Extract the (x, y) coordinate from the center of the cell holding the provided text.  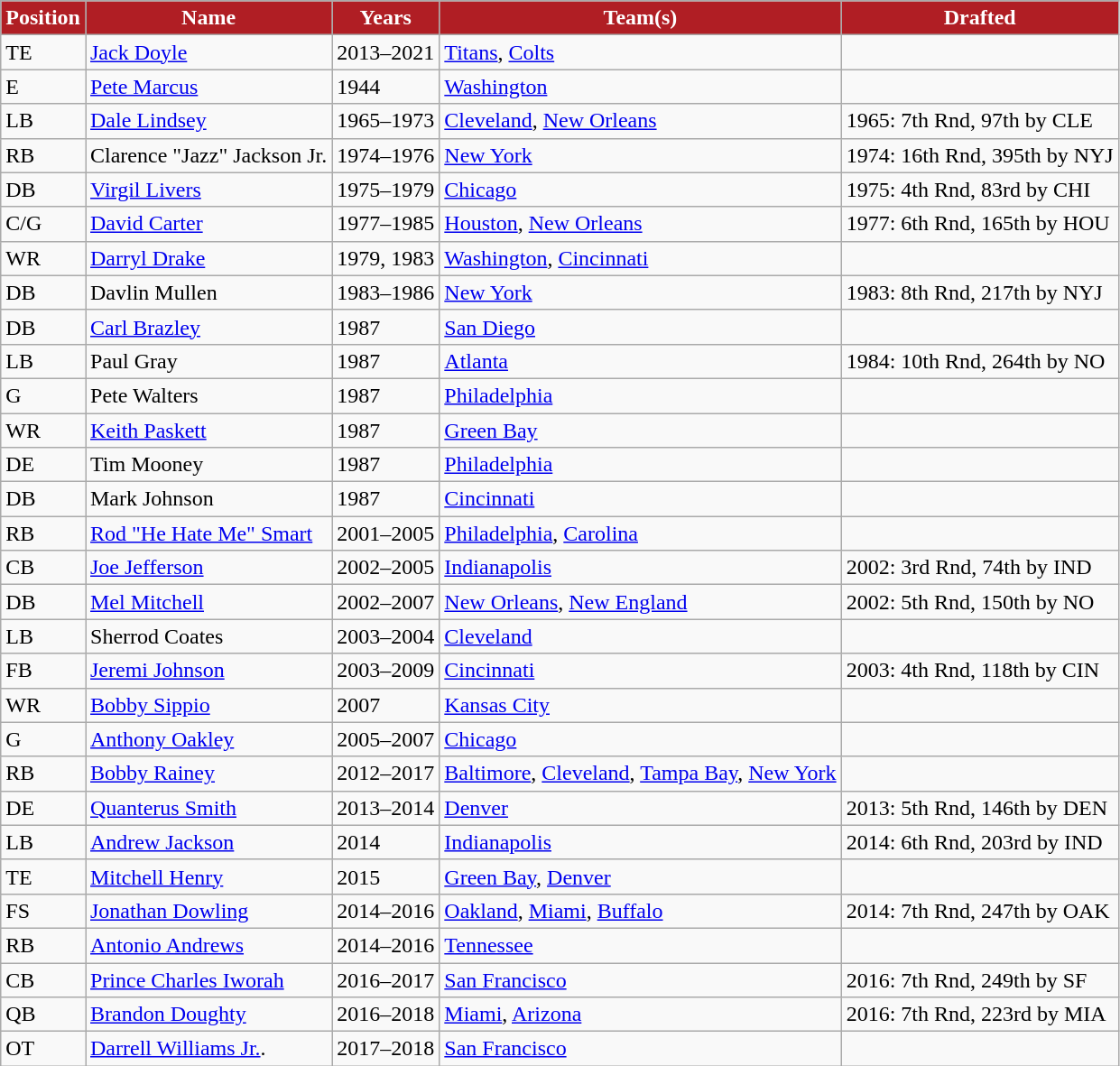
2003–2009 (386, 671)
Drafted (980, 18)
Dale Lindsey (208, 121)
Pete Walters (208, 395)
Miami, Arizona (641, 1015)
Green Bay, Denver (641, 876)
1977: 6th Rnd, 165th by HOU (980, 224)
2001–2005 (386, 533)
Keith Paskett (208, 431)
Anthony Oakley (208, 739)
Davlin Mullen (208, 292)
Washington, Cincinnati (641, 258)
Brandon Doughty (208, 1015)
Antonio Andrews (208, 945)
Mel Mitchell (208, 602)
Joe Jefferson (208, 568)
FS (43, 911)
Philadelphia, Carolina (641, 533)
2012–2017 (386, 774)
1977–1985 (386, 224)
1974–1976 (386, 155)
Rod "He Hate Me" Smart (208, 533)
2002–2007 (386, 602)
2002: 3rd Rnd, 74th by IND (980, 568)
1975–1979 (386, 190)
Name (208, 18)
2013–2014 (386, 808)
Jeremi Johnson (208, 671)
Green Bay (641, 431)
Denver (641, 808)
Mark Johnson (208, 499)
Cleveland (641, 636)
2005–2007 (386, 739)
2002: 5th Rnd, 150th by NO (980, 602)
New Orleans, New England (641, 602)
1965: 7th Rnd, 97th by CLE (980, 121)
OT (43, 1049)
1975: 4th Rnd, 83rd by CHI (980, 190)
Titans, Colts (641, 52)
2013: 5th Rnd, 146th by DEN (980, 808)
Tennessee (641, 945)
Houston, New Orleans (641, 224)
Position (43, 18)
1983–1986 (386, 292)
Tim Mooney (208, 465)
Pete Marcus (208, 87)
FB (43, 671)
Mitchell Henry (208, 876)
Jonathan Dowling (208, 911)
QB (43, 1015)
San Diego (641, 327)
Quanterus Smith (208, 808)
Years (386, 18)
Atlanta (641, 361)
Baltimore, Cleveland, Tampa Bay, New York (641, 774)
2003–2004 (386, 636)
2013–2021 (386, 52)
2014: 6th Rnd, 203rd by IND (980, 842)
Prince Charles Iworah (208, 979)
1974: 16th Rnd, 395th by NYJ (980, 155)
Clarence "Jazz" Jackson Jr. (208, 155)
1983: 8th Rnd, 217th by NYJ (980, 292)
2014: 7th Rnd, 247th by OAK (980, 911)
Oakland, Miami, Buffalo (641, 911)
1979, 1983 (386, 258)
C/G (43, 224)
1984: 10th Rnd, 264th by NO (980, 361)
2017–2018 (386, 1049)
Darrell Williams Jr.. (208, 1049)
Sherrod Coates (208, 636)
Virgil Livers (208, 190)
Bobby Rainey (208, 774)
2016: 7th Rnd, 223rd by MIA (980, 1015)
Darryl Drake (208, 258)
Paul Gray (208, 361)
Kansas City (641, 705)
2002–2005 (386, 568)
Cleveland, New Orleans (641, 121)
David Carter (208, 224)
1965–1973 (386, 121)
Carl Brazley (208, 327)
2016–2018 (386, 1015)
Washington (641, 87)
2015 (386, 876)
Bobby Sippio (208, 705)
2016–2017 (386, 979)
Team(s) (641, 18)
Jack Doyle (208, 52)
2007 (386, 705)
E (43, 87)
1944 (386, 87)
2014 (386, 842)
Andrew Jackson (208, 842)
2016: 7th Rnd, 249th by SF (980, 979)
2003: 4th Rnd, 118th by CIN (980, 671)
